Locate the cell with the specified text and output its [x, y] center coordinate. 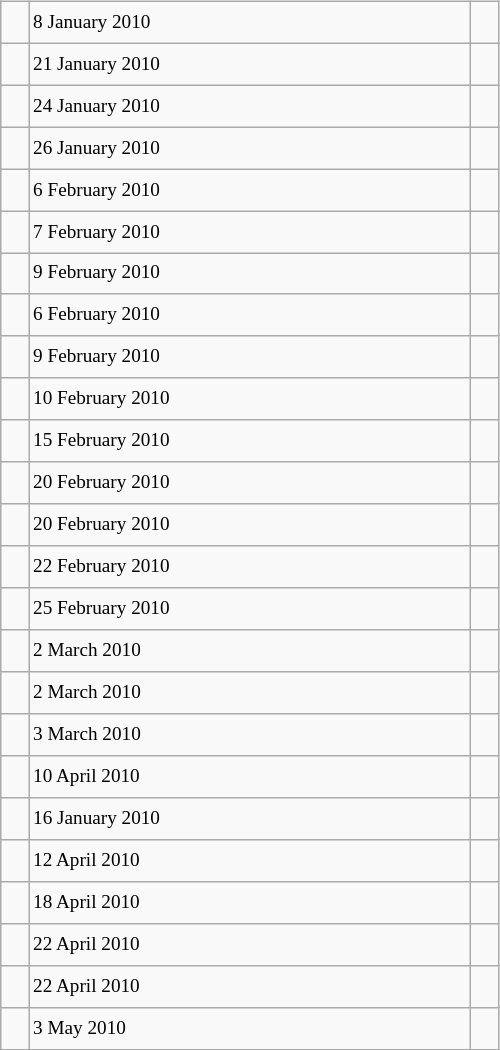
3 May 2010 [249, 1028]
10 April 2010 [249, 777]
24 January 2010 [249, 106]
7 February 2010 [249, 232]
25 February 2010 [249, 609]
26 January 2010 [249, 148]
22 February 2010 [249, 567]
10 February 2010 [249, 399]
21 January 2010 [249, 64]
15 February 2010 [249, 441]
3 March 2010 [249, 735]
18 April 2010 [249, 902]
12 April 2010 [249, 861]
8 January 2010 [249, 22]
16 January 2010 [249, 819]
